Return the (X, Y) coordinate for the center point of the cell that contains the specified text.  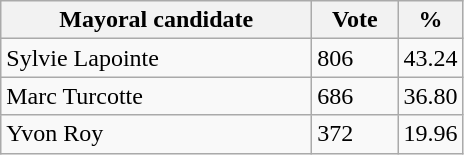
Mayoral candidate (156, 20)
Yvon Roy (156, 134)
372 (355, 134)
Marc Turcotte (156, 96)
806 (355, 58)
19.96 (430, 134)
686 (355, 96)
Vote (355, 20)
Sylvie Lapointe (156, 58)
36.80 (430, 96)
43.24 (430, 58)
% (430, 20)
